Output the (x, y) coordinate of the center of the cell containing the given text.  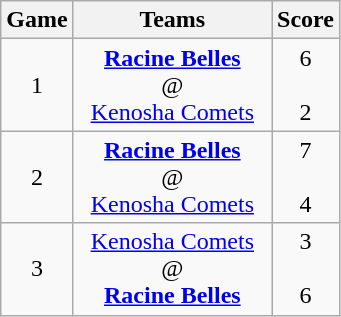
Teams (172, 20)
2 (37, 177)
62 (306, 85)
36 (306, 269)
Game (37, 20)
3 (37, 269)
Score (306, 20)
74 (306, 177)
1 (37, 85)
Kenosha Comets @Racine Belles (172, 269)
